Provide the (X, Y) coordinate of the cell's center where the given text is located.  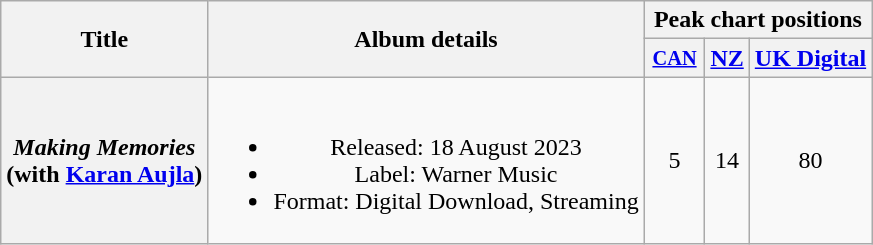
5 (674, 160)
Peak chart positions (758, 20)
UK Digital (810, 58)
Making Memories(with Karan Aujla) (104, 160)
CAN (674, 58)
Album details (426, 39)
Released: 18 August 2023Label: Warner MusicFormat: Digital Download, Streaming (426, 160)
NZ (727, 58)
80 (810, 160)
Title (104, 39)
14 (727, 160)
